Capture the cell that displays the provided text and extract its [x, y] central coordinate. 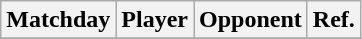
Matchday [58, 20]
Ref. [334, 20]
Opponent [251, 20]
Player [155, 20]
